For the text-containing cell, return its midpoint in [X, Y] coordinate format. 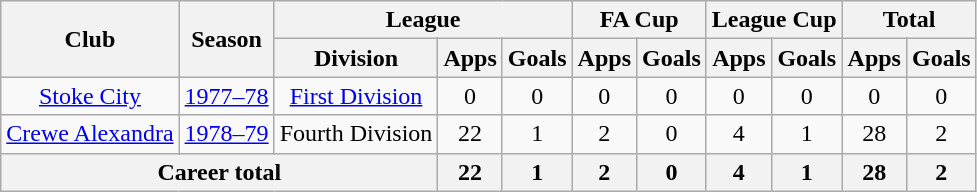
Season [226, 39]
Club [90, 39]
League Cup [774, 20]
Stoke City [90, 96]
Career total [220, 172]
Fourth Division [356, 134]
First Division [356, 96]
1977–78 [226, 96]
Crewe Alexandra [90, 134]
Division [356, 58]
1978–79 [226, 134]
League [423, 20]
Total [909, 20]
FA Cup [639, 20]
